Return the [X, Y] coordinate for the center point of the cell that contains the specified text.  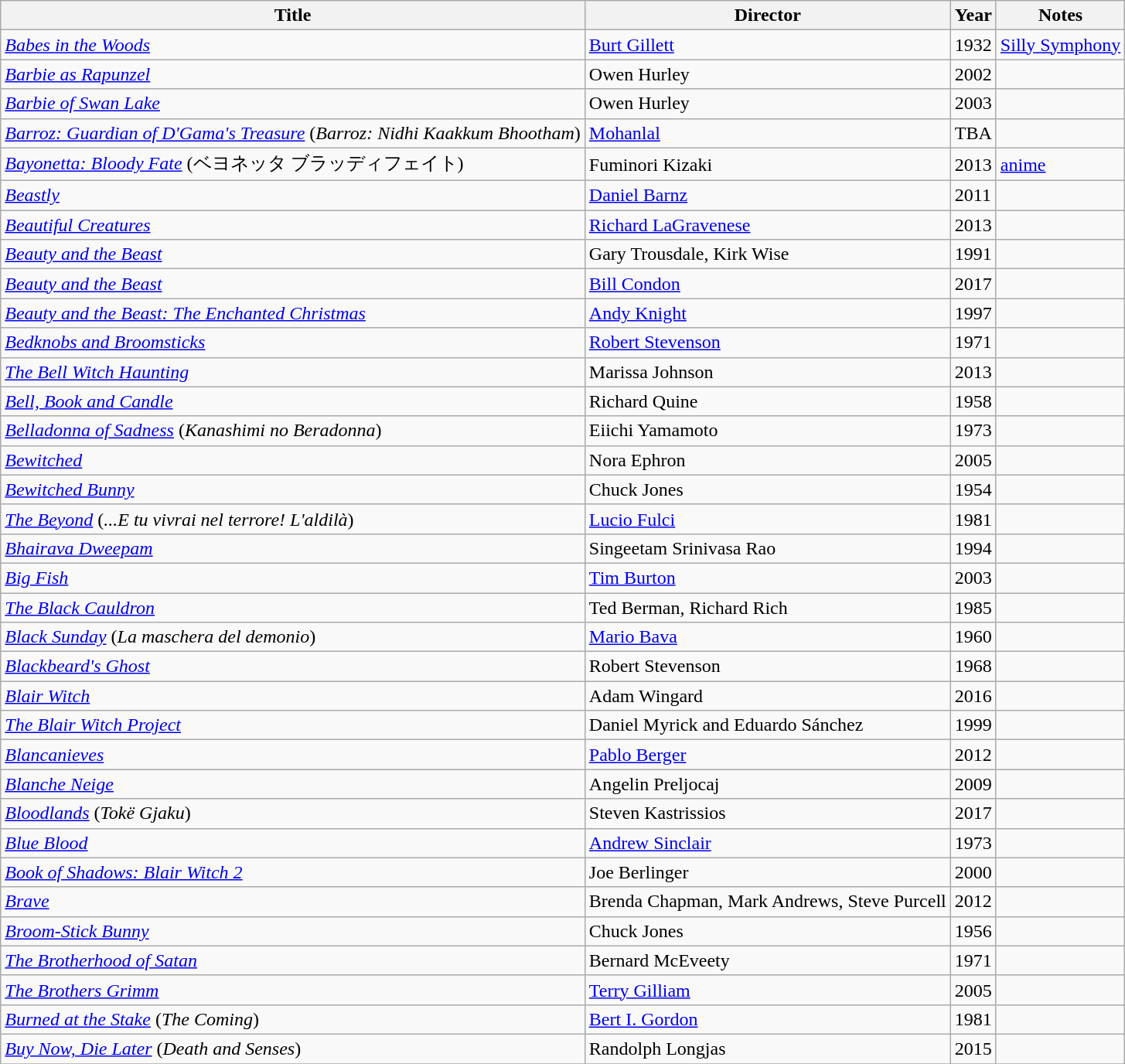
Belladonna of Sadness (Kanashimi no Beradonna) [293, 431]
Bernard McEveety [767, 960]
Blanche Neige [293, 784]
Gary Trousdale, Kirk Wise [767, 254]
Joe Berlinger [767, 872]
Black Sunday (La maschera del demonio) [293, 637]
2016 [973, 696]
Silly Symphony [1060, 45]
1956 [973, 931]
Lucio Fulci [767, 519]
Book of Shadows: Blair Witch 2 [293, 872]
Angelin Preljocaj [767, 784]
Nora Ephron [767, 460]
1999 [973, 725]
The Brothers Grimm [293, 990]
Ted Berman, Richard Rich [767, 607]
Bhairava Dweepam [293, 548]
Eiichi Yamamoto [767, 431]
Bewitched [293, 460]
Blair Witch [293, 696]
2015 [973, 1049]
Barroz: Guardian of D'Gama's Treasure (Barroz: Nidhi Kaakkum Bhootham) [293, 133]
Buy Now, Die Later (Death and Senses) [293, 1049]
Daniel Myrick and Eduardo Sánchez [767, 725]
Beauty and the Beast: The Enchanted Christmas [293, 313]
Bill Condon [767, 284]
Blue Blood [293, 843]
1985 [973, 607]
The Brotherhood of Satan [293, 960]
Pablo Berger [767, 755]
TBA [973, 133]
Richard Quine [767, 401]
2002 [973, 74]
Bewitched Bunny [293, 489]
Brave [293, 902]
anime [1060, 164]
Burt Gillett [767, 45]
Blackbeard's Ghost [293, 667]
Beautiful Creatures [293, 225]
Burned at the Stake (The Coming) [293, 1019]
1958 [973, 401]
The Bell Witch Haunting [293, 372]
1932 [973, 45]
Tim Burton [767, 578]
Title [293, 15]
Notes [1060, 15]
Mario Bava [767, 637]
1997 [973, 313]
Steven Kastrissios [767, 813]
1994 [973, 548]
Adam Wingard [767, 696]
Beastly [293, 196]
Barbie as Rapunzel [293, 74]
Barbie of Swan Lake [293, 104]
1968 [973, 667]
Director [767, 15]
Bert I. Gordon [767, 1019]
Brenda Chapman, Mark Andrews, Steve Purcell [767, 902]
1960 [973, 637]
Richard LaGravenese [767, 225]
1991 [973, 254]
Year [973, 15]
Blancanieves [293, 755]
Andrew Sinclair [767, 843]
The Blair Witch Project [293, 725]
Babes in the Woods [293, 45]
The Black Cauldron [293, 607]
Broom-Stick Bunny [293, 931]
Fuminori Kizaki [767, 164]
Daniel Barnz [767, 196]
2011 [973, 196]
Bedknobs and Broomsticks [293, 343]
The Beyond (...E tu vivrai nel terrore! L'aldilà) [293, 519]
Singeetam Srinivasa Rao [767, 548]
Bell, Book and Candle [293, 401]
1954 [973, 489]
2009 [973, 784]
Bloodlands (Tokë Gjaku) [293, 813]
Mohanlal [767, 133]
Randolph Longjas [767, 1049]
2000 [973, 872]
Terry Gilliam [767, 990]
Big Fish [293, 578]
Bayonetta: Bloody Fate (ベヨネッタ ブラッディフェイト) [293, 164]
Andy Knight [767, 313]
Marissa Johnson [767, 372]
